Find where the given text appears and provide that cell's center as [X, Y] coordinate. 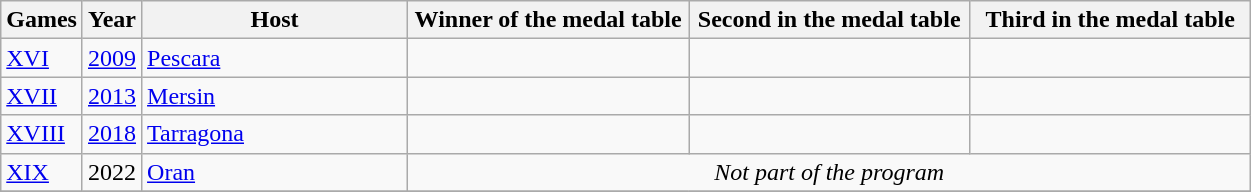
2022 [112, 172]
Second in the medal table [830, 20]
Year [112, 20]
Pescara [275, 58]
XVIII [42, 134]
Third in the medal table [1110, 20]
Tarragona [275, 134]
XVI [42, 58]
Oran [275, 172]
Games [42, 20]
Mersin [275, 96]
Not part of the program [830, 172]
2013 [112, 96]
2018 [112, 134]
Winner of the medal table [548, 20]
XIX [42, 172]
XVII [42, 96]
2009 [112, 58]
Host [275, 20]
